Determine the [X, Y] coordinate at the center of the cell enclosing the given text.  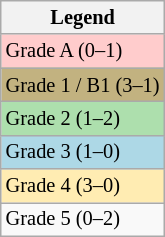
Legend [83, 17]
Grade 1 / B1 (3–1) [83, 85]
Grade 2 (1–2) [83, 118]
Grade 3 (1–0) [83, 152]
Grade 5 (0–2) [83, 219]
Grade A (0–1) [83, 51]
Grade 4 (3–0) [83, 186]
